Extract the (x, y) coordinate from the center of the cell holding the provided text.  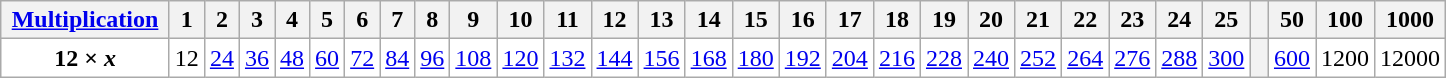
3 (256, 20)
1200 (1346, 58)
50 (1292, 20)
100 (1346, 20)
228 (944, 58)
12 × x (86, 58)
17 (850, 20)
300 (1226, 58)
7 (398, 20)
144 (614, 58)
180 (756, 58)
264 (1086, 58)
84 (398, 58)
132 (568, 58)
276 (1132, 58)
23 (1132, 20)
16 (802, 20)
20 (992, 20)
2 (222, 20)
120 (520, 58)
192 (802, 58)
9 (474, 20)
36 (256, 58)
21 (1038, 20)
13 (662, 20)
600 (1292, 58)
288 (1180, 58)
204 (850, 58)
12000 (1410, 58)
1000 (1410, 20)
168 (708, 58)
22 (1086, 20)
252 (1038, 58)
6 (362, 20)
25 (1226, 20)
72 (362, 58)
96 (432, 58)
18 (896, 20)
15 (756, 20)
14 (708, 20)
240 (992, 58)
8 (432, 20)
Multiplication (86, 20)
60 (328, 58)
4 (292, 20)
156 (662, 58)
19 (944, 20)
10 (520, 20)
216 (896, 58)
1 (186, 20)
48 (292, 58)
108 (474, 58)
11 (568, 20)
5 (328, 20)
